Output the [X, Y] coordinate of the center of the cell containing the given text.  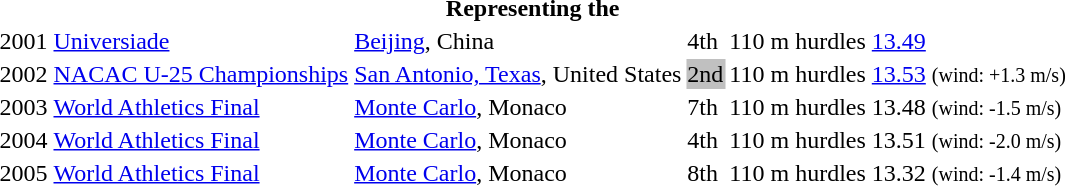
2nd [706, 74]
Beijing, China [518, 41]
7th [706, 107]
San Antonio, Texas, United States [518, 74]
Universiade [201, 41]
NACAC U-25 Championships [201, 74]
